Provide the (X, Y) coordinate of the cell's center where the given text is located.  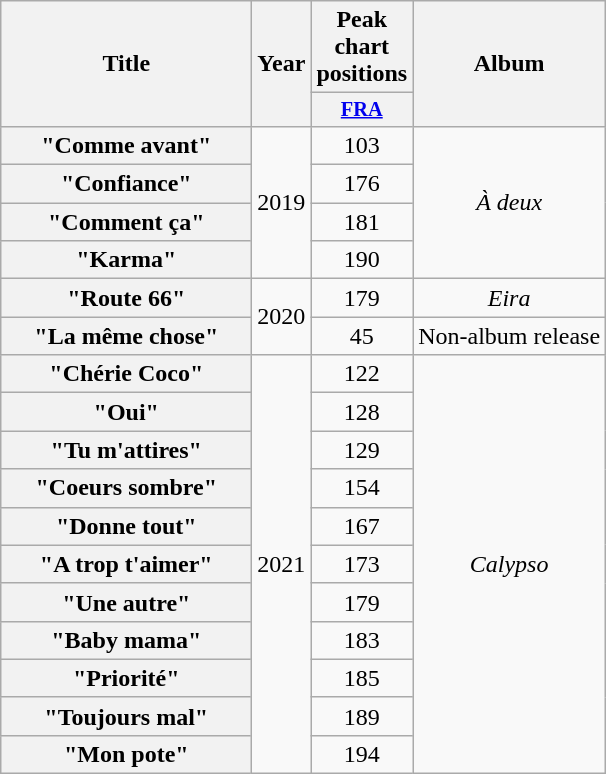
"Toujours mal" (126, 716)
Year (282, 64)
"Confiance" (126, 184)
"Mon pote" (126, 754)
2020 (282, 317)
181 (362, 222)
Eira (510, 298)
183 (362, 640)
167 (362, 526)
À deux (510, 202)
"Tu m'attires" (126, 450)
2021 (282, 564)
185 (362, 678)
"Karma" (126, 260)
122 (362, 374)
"Donne tout" (126, 526)
"Priorité" (126, 678)
"Chérie Coco" (126, 374)
129 (362, 450)
Non-album release (510, 336)
154 (362, 488)
2019 (282, 202)
FRA (362, 110)
"Comme avant" (126, 145)
128 (362, 412)
"La même chose" (126, 336)
194 (362, 754)
173 (362, 564)
176 (362, 184)
Title (126, 64)
"Coeurs sombre" (126, 488)
Peak chart positions (362, 47)
Calypso (510, 564)
190 (362, 260)
103 (362, 145)
"Comment ça" (126, 222)
45 (362, 336)
"Baby mama" (126, 640)
"Une autre" (126, 602)
"A trop t'aimer" (126, 564)
"Oui" (126, 412)
Album (510, 64)
189 (362, 716)
"Route 66" (126, 298)
